Identify which cell holds the provided text, then report its (x, y) central coordinate. 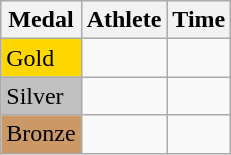
Medal (41, 20)
Athlete (124, 20)
Bronze (41, 134)
Time (199, 20)
Silver (41, 96)
Gold (41, 58)
